Search for the cell housing the specified text and yield its [X, Y] center coordinate. 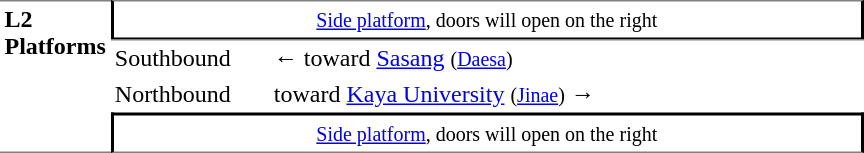
← toward Sasang (Daesa) [566, 58]
L2Platforms [55, 76]
Southbound [190, 58]
toward Kaya University (Jinae) → [566, 94]
Northbound [190, 94]
